Pinpoint the cell where the given text exists, returning its [x, y] midpoint coordinate. 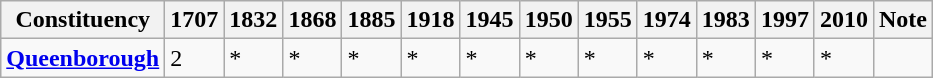
1945 [490, 20]
1707 [194, 20]
1832 [254, 20]
2010 [844, 20]
Constituency [83, 20]
1983 [726, 20]
1885 [372, 20]
Note [902, 20]
1974 [666, 20]
Queenborough [83, 58]
1918 [430, 20]
1868 [312, 20]
1950 [548, 20]
1955 [608, 20]
1997 [784, 20]
2 [194, 58]
